Detect which cell encompasses the target text, then output its [x, y] center coordinate. 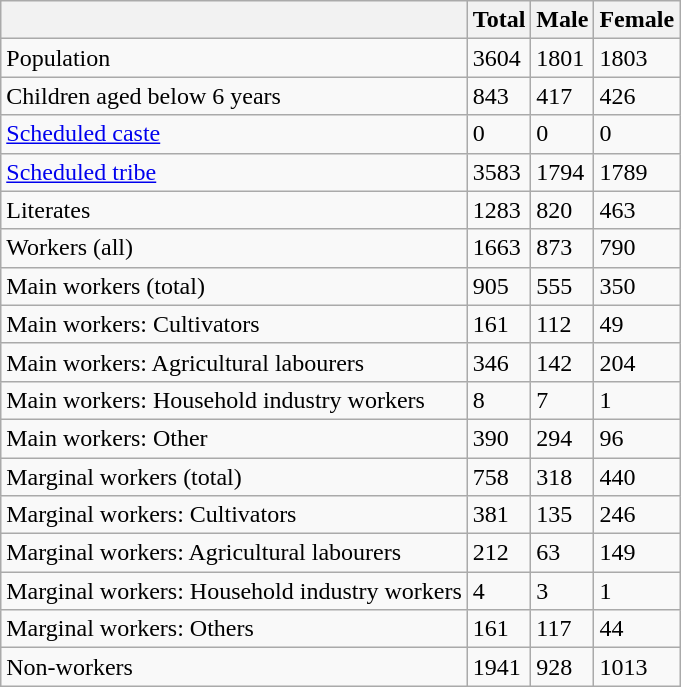
Marginal workers: Household industry workers [234, 591]
246 [637, 515]
758 [499, 477]
Marginal workers: Agricultural labourers [234, 553]
Main workers (total) [234, 286]
4 [499, 591]
390 [499, 438]
905 [499, 286]
Scheduled tribe [234, 172]
820 [562, 210]
49 [637, 324]
Marginal workers (total) [234, 477]
350 [637, 286]
3604 [499, 58]
Non-workers [234, 667]
149 [637, 553]
928 [562, 667]
7 [562, 400]
117 [562, 629]
Marginal workers: Others [234, 629]
1663 [499, 248]
1794 [562, 172]
Main workers: Other [234, 438]
112 [562, 324]
1283 [499, 210]
Main workers: Household industry workers [234, 400]
440 [637, 477]
63 [562, 553]
463 [637, 210]
142 [562, 362]
1789 [637, 172]
Workers (all) [234, 248]
873 [562, 248]
212 [499, 553]
3583 [499, 172]
294 [562, 438]
96 [637, 438]
346 [499, 362]
Male [562, 20]
318 [562, 477]
843 [499, 96]
426 [637, 96]
417 [562, 96]
1803 [637, 58]
790 [637, 248]
Scheduled caste [234, 134]
135 [562, 515]
1941 [499, 667]
Main workers: Agricultural labourers [234, 362]
Main workers: Cultivators [234, 324]
555 [562, 286]
Children aged below 6 years [234, 96]
44 [637, 629]
Female [637, 20]
3 [562, 591]
Literates [234, 210]
Total [499, 20]
Population [234, 58]
1801 [562, 58]
8 [499, 400]
Marginal workers: Cultivators [234, 515]
381 [499, 515]
1013 [637, 667]
204 [637, 362]
